Return the [x, y] coordinate for the center point of the cell that contains the specified text.  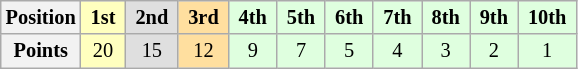
4th [253, 17]
9 [253, 51]
6th [349, 17]
12 [203, 51]
2 [494, 51]
1 [547, 51]
20 [104, 51]
10th [547, 17]
3rd [203, 17]
8th [446, 17]
7th [397, 17]
9th [494, 17]
Position [41, 17]
Points [41, 51]
3 [446, 51]
5th [301, 17]
5 [349, 51]
2nd [152, 17]
1st [104, 17]
15 [152, 51]
4 [397, 51]
7 [301, 51]
